From the cell containing the given text, extract its center point as (x, y) coordinate. 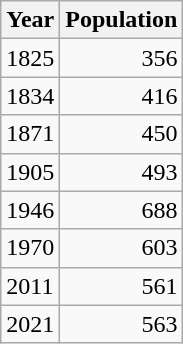
1834 (30, 96)
Year (30, 20)
561 (122, 286)
1946 (30, 210)
416 (122, 96)
563 (122, 324)
2021 (30, 324)
1905 (30, 172)
1825 (30, 58)
450 (122, 134)
688 (122, 210)
356 (122, 58)
1970 (30, 248)
493 (122, 172)
2011 (30, 286)
Population (122, 20)
603 (122, 248)
1871 (30, 134)
